Scan for the cell matching the given text and deliver its (X, Y) coordinate at center. 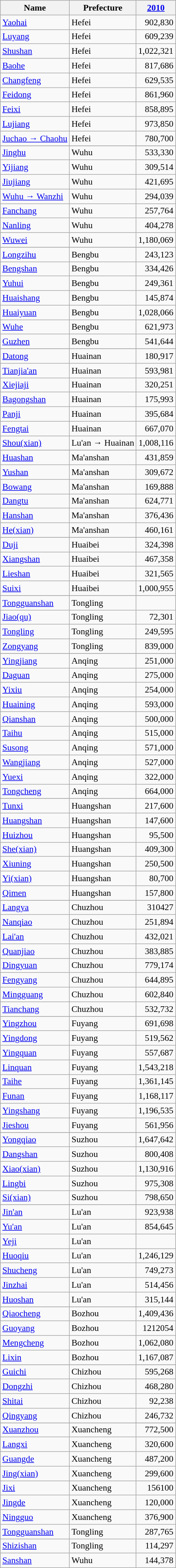
Duji (35, 545)
Tongcheng (35, 792)
Taihe (35, 1082)
629,535 (156, 80)
973,850 (156, 124)
Funan (35, 1096)
1,008,116 (156, 443)
Datong (35, 356)
854,645 (156, 1227)
334,426 (156, 269)
1,361,145 (156, 1082)
Fanchang (35, 211)
Mengcheng (35, 1343)
2010 (156, 8)
Bengshan (35, 269)
Shushan (35, 51)
1,130,916 (156, 1169)
467,358 (156, 559)
Huaiyuan (35, 312)
Ningguo (35, 1517)
Lujiang (35, 124)
He(xian) (35, 530)
1,168,117 (156, 1096)
798,650 (156, 1198)
Langya (35, 908)
Si(xian) (35, 1198)
Jixi (35, 1488)
Guichi (35, 1372)
250,500 (156, 864)
320,251 (156, 385)
532,732 (156, 1009)
Shitai (35, 1401)
Lieshan (35, 574)
Huoqiu (35, 1256)
Jinzhai (35, 1285)
Bagongshan (35, 400)
527,000 (156, 763)
Taihu (35, 733)
1212054 (156, 1328)
Susong (35, 748)
287,765 (156, 1532)
Dongzhi (35, 1387)
217,600 (156, 806)
800,408 (156, 1155)
644,895 (156, 980)
772,500 (156, 1430)
Guzhen (35, 342)
861,960 (156, 95)
Tianjia'an (35, 371)
72,301 (156, 617)
839,000 (156, 647)
251,000 (156, 661)
95,500 (156, 835)
376,436 (156, 516)
Qianshan (35, 719)
Yi(xian) (35, 879)
Qiaocheng (35, 1314)
Jieshou (35, 1125)
Nanling (35, 226)
Dingyuan (35, 965)
Juchao → Chaohu (35, 139)
180,917 (156, 356)
147,600 (156, 820)
460,161 (156, 530)
Tunxi (35, 806)
Baohe (35, 66)
Dangtu (35, 501)
Yingshang (35, 1111)
1,062,080 (156, 1343)
310427 (156, 908)
395,684 (156, 414)
Langxi (35, 1445)
Mingguang (35, 995)
602,840 (156, 995)
Xuanzhou (35, 1430)
Huaishang (35, 298)
409,300 (156, 849)
Name (35, 8)
169,888 (156, 487)
243,123 (156, 255)
Huizhou (35, 835)
Shou(xian) (35, 443)
541,644 (156, 342)
Yijiang (35, 167)
383,885 (156, 951)
Suixi (35, 588)
609,239 (156, 37)
249,595 (156, 632)
309,672 (156, 472)
Feidong (35, 95)
561,956 (156, 1125)
Xiao(xian) (35, 1169)
691,698 (156, 1024)
1,028,066 (156, 312)
Wangjiang (35, 763)
92,238 (156, 1401)
Wuhe (35, 327)
858,895 (156, 110)
1,000,955 (156, 588)
1,180,069 (156, 240)
251,894 (156, 922)
Guangde (35, 1459)
515,000 (156, 733)
Prefecture (103, 8)
624,771 (156, 501)
Lai'an (35, 937)
500,000 (156, 719)
Lingbi (35, 1183)
Quanjiao (35, 951)
157,800 (156, 893)
404,278 (156, 226)
376,900 (156, 1517)
Huoshan (35, 1300)
593,981 (156, 371)
779,174 (156, 965)
114,297 (156, 1546)
321,565 (156, 574)
Zongyang (35, 647)
Xiejiaji (35, 385)
145,874 (156, 298)
144,378 (156, 1561)
275,000 (156, 675)
Wuwei (35, 240)
1,409,436 (156, 1314)
Jing(xian) (35, 1473)
299,600 (156, 1473)
533,330 (156, 153)
Xiangshan (35, 559)
432,021 (156, 937)
1,246,129 (156, 1256)
Longzihu (35, 255)
571,000 (156, 748)
309,514 (156, 167)
She(xian) (35, 849)
Qingyang (35, 1416)
Jin'an (35, 1212)
780,700 (156, 139)
923,938 (156, 1212)
320,600 (156, 1445)
Fengtai (35, 429)
Daguan (35, 675)
257,764 (156, 211)
557,687 (156, 1053)
Fengyang (35, 980)
Yeji (35, 1241)
Linquan (35, 1067)
Yingjiang (35, 661)
Yingzhou (35, 1024)
322,000 (156, 777)
1,167,087 (156, 1357)
Yu'an (35, 1227)
Jiao(qu) (35, 617)
817,686 (156, 66)
593,000 (156, 704)
324,398 (156, 545)
Yushan (35, 472)
Jinghu (35, 153)
Feixi (35, 110)
1,022,321 (156, 51)
254,000 (156, 690)
Luyang (35, 37)
Shucheng (35, 1271)
1,196,535 (156, 1111)
519,562 (156, 1038)
249,361 (156, 284)
621,973 (156, 327)
Bowang (35, 487)
120,000 (156, 1503)
Changfeng (35, 80)
975,308 (156, 1183)
Nanqiao (35, 922)
Yuhui (35, 284)
Yingdong (35, 1038)
514,456 (156, 1285)
431,859 (156, 458)
Shizishan (35, 1546)
246,732 (156, 1416)
Yuexi (35, 777)
Lixin (35, 1357)
Huashan (35, 458)
749,273 (156, 1271)
Yaohai (35, 22)
Guoyang (35, 1328)
Tianchang (35, 1009)
Qimen (35, 893)
Sanshan (35, 1561)
Lu'an → Huainan (103, 443)
487,200 (156, 1459)
Xiuning (35, 864)
Yixiu (35, 690)
1,543,218 (156, 1067)
Yongqiao (35, 1140)
902,830 (156, 22)
Panji (35, 414)
294,039 (156, 196)
315,144 (156, 1300)
Hanshan (35, 516)
468,280 (156, 1387)
1,647,642 (156, 1140)
667,070 (156, 429)
Jiujiang (35, 182)
175,993 (156, 400)
664,000 (156, 792)
Jingde (35, 1503)
156100 (156, 1488)
595,268 (156, 1372)
Wuhu → Wanzhi (35, 196)
80,700 (156, 879)
Dangshan (35, 1155)
421,695 (156, 182)
Yingquan (35, 1053)
Huaining (35, 704)
